Locate the cell with the specified text and output its (X, Y) center coordinate. 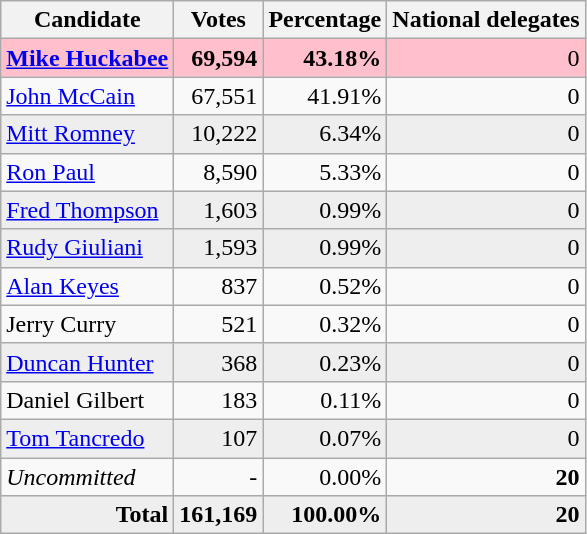
10,222 (218, 134)
183 (218, 400)
107 (218, 438)
0.07% (325, 438)
161,169 (218, 515)
0.11% (325, 400)
Total (88, 515)
John McCain (88, 96)
0.00% (325, 477)
Percentage (325, 20)
Mitt Romney (88, 134)
5.33% (325, 172)
0.52% (325, 286)
Rudy Giuliani (88, 248)
837 (218, 286)
1,603 (218, 210)
8,590 (218, 172)
Tom Tancredo (88, 438)
Votes (218, 20)
Candidate (88, 20)
National delegates (486, 20)
Fred Thompson (88, 210)
0.32% (325, 324)
368 (218, 362)
521 (218, 324)
Ron Paul (88, 172)
100.00% (325, 515)
1,593 (218, 248)
Daniel Gilbert (88, 400)
0.23% (325, 362)
69,594 (218, 58)
67,551 (218, 96)
Jerry Curry (88, 324)
43.18% (325, 58)
Duncan Hunter (88, 362)
Uncommitted (88, 477)
- (218, 477)
Alan Keyes (88, 286)
41.91% (325, 96)
Mike Huckabee (88, 58)
6.34% (325, 134)
